Pinpoint the cell where the given text exists, returning its [x, y] midpoint coordinate. 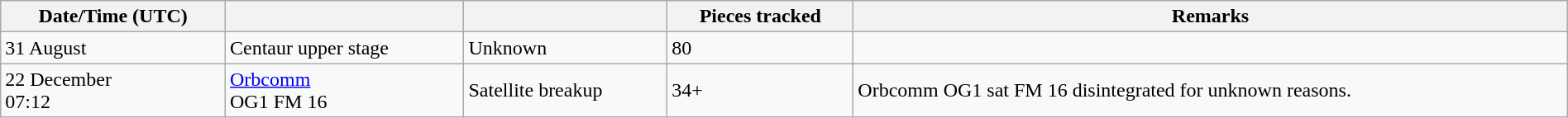
Date/Time (UTC) [113, 17]
34+ [761, 91]
Remarks [1211, 17]
Orbcomm OG1 sat FM 16 disintegrated for unknown reasons. [1211, 91]
Centaur upper stage [345, 48]
Pieces tracked [761, 17]
31 August [113, 48]
Orbcomm OG1 FM 16 [345, 91]
Satellite breakup [566, 91]
80 [761, 48]
22 December 07:12 [113, 91]
Unknown [566, 48]
